Capture the cell that displays the provided text and extract its (X, Y) central coordinate. 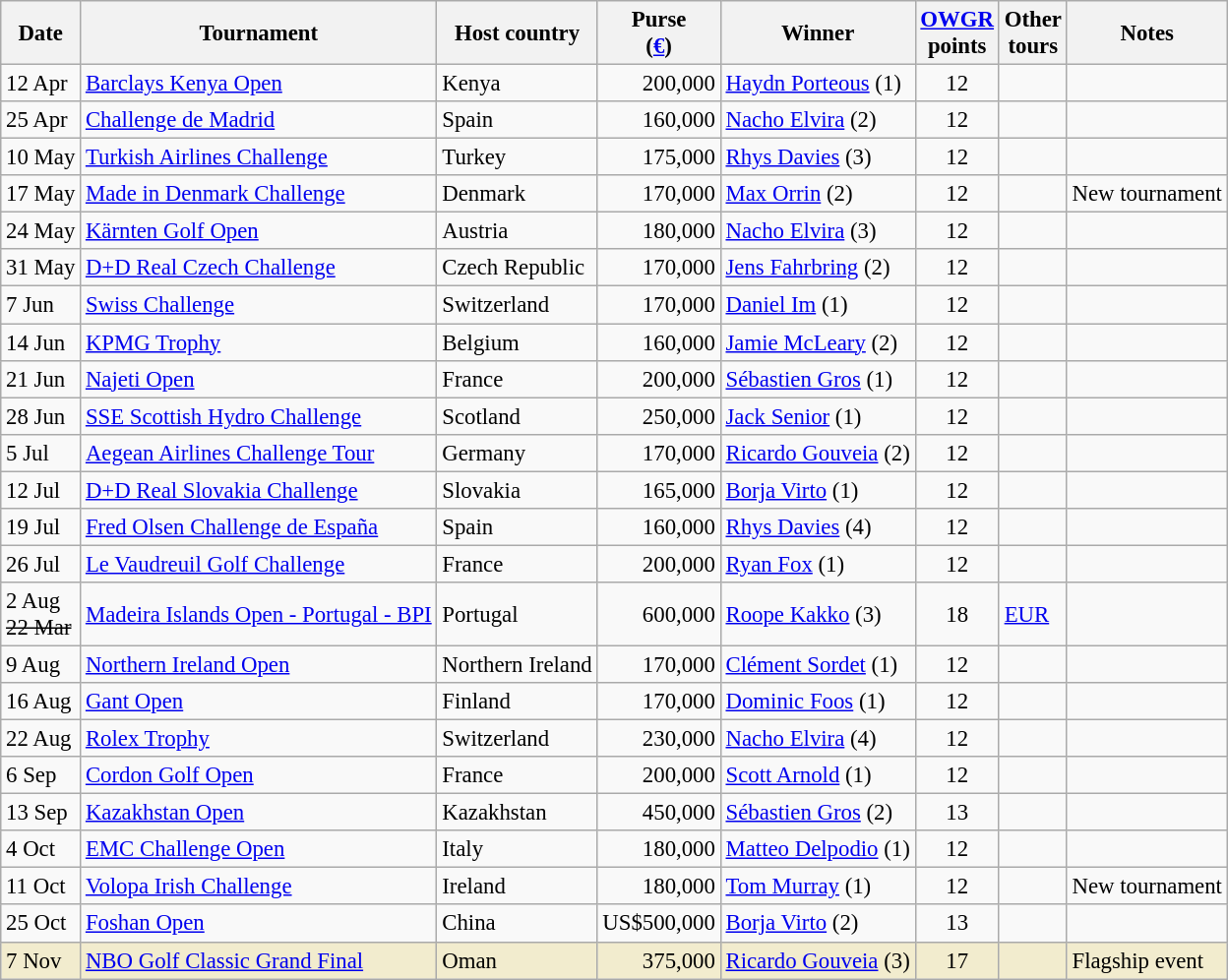
375,000 (659, 960)
Ricardo Gouveia (3) (818, 960)
Belgium (518, 342)
Northern Ireland (518, 664)
D+D Real Czech Challenge (259, 269)
Foshan Open (259, 924)
Rhys Davies (4) (818, 527)
D+D Real Slovakia Challenge (259, 490)
Jack Senior (1) (818, 416)
US$500,000 (659, 924)
Turkish Airlines Challenge (259, 157)
Challenge de Madrid (259, 120)
28 Jun (41, 416)
Le Vaudreuil Golf Challenge (259, 564)
9 Aug (41, 664)
Rhys Davies (3) (818, 157)
5 Jul (41, 453)
Host country (518, 33)
22 Aug (41, 739)
Volopa Irish Challenge (259, 887)
21 Jun (41, 379)
Barclays Kenya Open (259, 84)
Ricardo Gouveia (2) (818, 453)
7 Jun (41, 305)
17 May (41, 194)
230,000 (659, 739)
18 (956, 614)
China (518, 924)
600,000 (659, 614)
Kazakhstan Open (259, 813)
Flagship event (1147, 960)
Date (41, 33)
Swiss Challenge (259, 305)
Northern Ireland Open (259, 664)
Kenya (518, 84)
Portugal (518, 614)
Aegean Airlines Challenge Tour (259, 453)
KPMG Trophy (259, 342)
Nacho Elvira (3) (818, 231)
26 Jul (41, 564)
Austria (518, 231)
2 Aug22 Mar (41, 614)
Gant Open (259, 702)
Daniel Im (1) (818, 305)
Roope Kakko (3) (818, 614)
Cordon Golf Open (259, 775)
Max Orrin (2) (818, 194)
175,000 (659, 157)
Madeira Islands Open - Portugal - BPI (259, 614)
Slovakia (518, 490)
Haydn Porteous (1) (818, 84)
4 Oct (41, 849)
Matteo Delpodio (1) (818, 849)
Turkey (518, 157)
Tom Murray (1) (818, 887)
16 Aug (41, 702)
Ryan Fox (1) (818, 564)
25 Apr (41, 120)
Czech Republic (518, 269)
250,000 (659, 416)
13 Sep (41, 813)
Winner (818, 33)
Najeti Open (259, 379)
7 Nov (41, 960)
NBO Golf Classic Grand Final (259, 960)
12 Apr (41, 84)
Kazakhstan (518, 813)
25 Oct (41, 924)
EUR (1033, 614)
Oman (518, 960)
Purse(€) (659, 33)
Italy (518, 849)
Finland (518, 702)
Clément Sordet (1) (818, 664)
Borja Virto (2) (818, 924)
17 (956, 960)
6 Sep (41, 775)
Jens Fahrbring (2) (818, 269)
12 Jul (41, 490)
450,000 (659, 813)
SSE Scottish Hydro Challenge (259, 416)
Dominic Foos (1) (818, 702)
Made in Denmark Challenge (259, 194)
Fred Olsen Challenge de España (259, 527)
Scotland (518, 416)
31 May (41, 269)
EMC Challenge Open (259, 849)
Sébastien Gros (2) (818, 813)
Ireland (518, 887)
Othertours (1033, 33)
10 May (41, 157)
Germany (518, 453)
OWGRpoints (956, 33)
11 Oct (41, 887)
165,000 (659, 490)
Nacho Elvira (4) (818, 739)
Kärnten Golf Open (259, 231)
Nacho Elvira (2) (818, 120)
Borja Virto (1) (818, 490)
Sébastien Gros (1) (818, 379)
Rolex Trophy (259, 739)
19 Jul (41, 527)
24 May (41, 231)
Denmark (518, 194)
Tournament (259, 33)
Scott Arnold (1) (818, 775)
Jamie McLeary (2) (818, 342)
14 Jun (41, 342)
Notes (1147, 33)
